For the text-containing cell, return its midpoint in (X, Y) coordinate format. 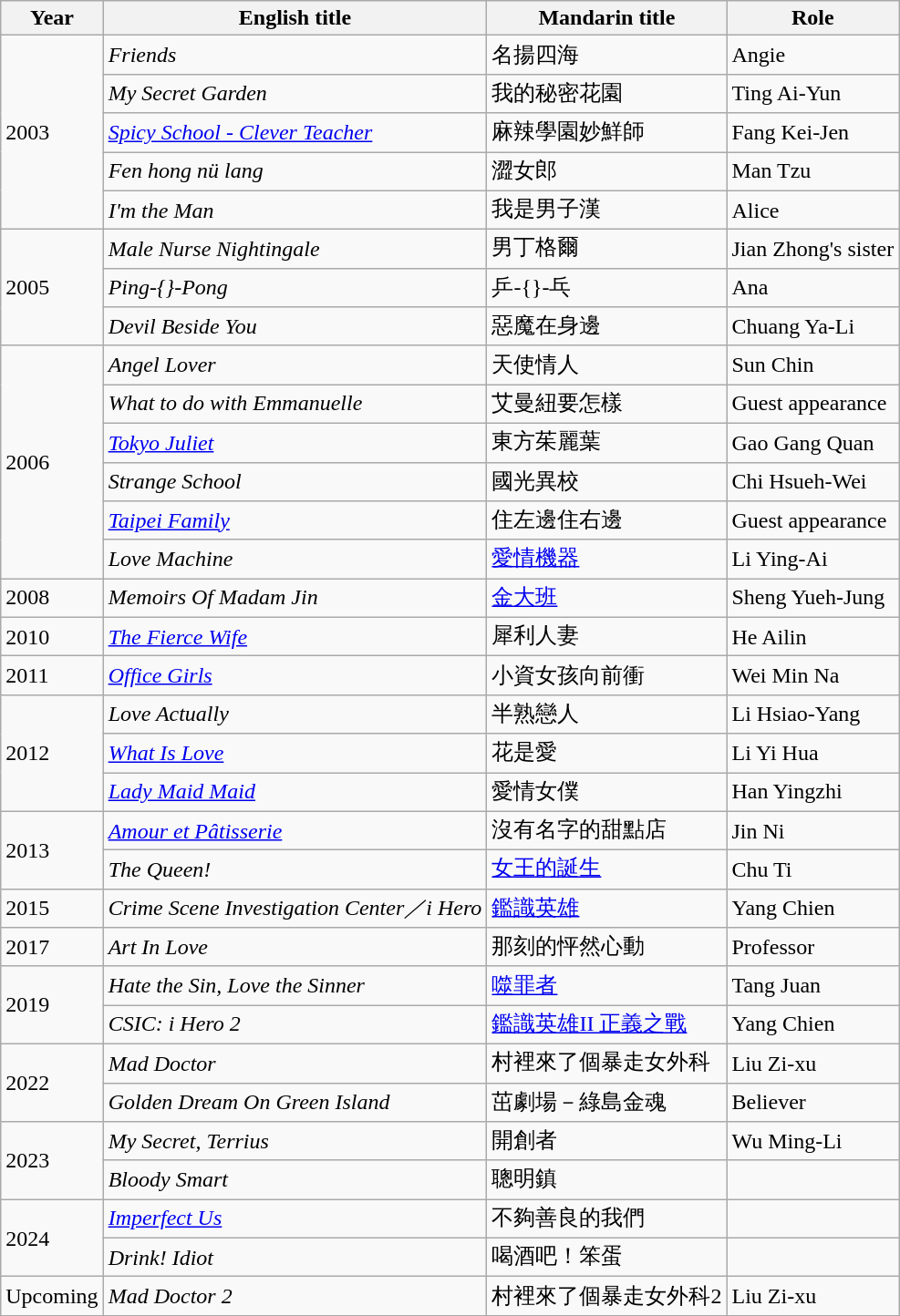
Memoirs Of Madam Jin (295, 598)
Ana (813, 288)
愛情女僕 (607, 793)
He Ailin (813, 636)
東方茱麗葉 (607, 443)
I'm the Man (295, 210)
犀利人妻 (607, 636)
Mandarin title (607, 18)
Professor (813, 948)
茁劇場－綠島金魂 (607, 1103)
2013 (52, 849)
Spicy School - Clever Teacher (295, 133)
國光異校 (607, 481)
Wei Min Na (813, 676)
Golden Dream On Green Island (295, 1103)
Role (813, 18)
Jin Ni (813, 831)
村裡來了個暴走女外科 (607, 1063)
Li Hsiao-Yang (813, 715)
Hate the Sin, Love the Sinner (295, 986)
聰明鎮 (607, 1179)
Fen hong nü lang (295, 171)
2005 (52, 288)
2019 (52, 1004)
鑑識英雄II 正義之戰 (607, 1024)
Love Machine (295, 560)
Chuang Ya-Li (813, 326)
惡魔在身邊 (607, 326)
Angel Lover (295, 365)
Devil Beside You (295, 326)
Sun Chin (813, 365)
Male Nurse Nightingale (295, 250)
Crime Scene Investigation Center／i Hero (295, 908)
Angie (813, 55)
2023 (52, 1161)
喝酒吧！笨蛋 (607, 1258)
愛情機器 (607, 560)
Art In Love (295, 948)
Year (52, 18)
Taipei Family (295, 521)
Office Girls (295, 676)
不夠善良的我們 (607, 1219)
花是愛 (607, 753)
鑑識英雄 (607, 908)
我的秘密花園 (607, 93)
What Is Love (295, 753)
名揚四海 (607, 55)
Li Yi Hua (813, 753)
My Secret Garden (295, 93)
2017 (52, 948)
小資女孩向前衝 (607, 676)
Upcoming (52, 1296)
Chi Hsueh-Wei (813, 481)
The Fierce Wife (295, 636)
Tang Juan (813, 986)
Tokyo Juliet (295, 443)
2003 (52, 133)
2015 (52, 908)
Man Tzu (813, 171)
Drink! Idiot (295, 1258)
Love Actually (295, 715)
Bloody Smart (295, 1179)
金大班 (607, 598)
Li Ying-Ai (813, 560)
Mad Doctor 2 (295, 1296)
Imperfect Us (295, 1219)
2024 (52, 1238)
沒有名字的甜點店 (607, 831)
艾曼紐要怎樣 (607, 405)
The Queen! (295, 869)
CSIC: i Hero 2 (295, 1024)
半熟戀人 (607, 715)
那刻的怦然心動 (607, 948)
2022 (52, 1083)
Chu Ti (813, 869)
Ting Ai-Yun (813, 93)
噬罪者 (607, 986)
男丁格爾 (607, 250)
Strange School (295, 481)
開創者 (607, 1141)
My Secret, Terrius (295, 1141)
Believer (813, 1103)
English title (295, 18)
乒-{}-乓 (607, 288)
Sheng Yueh-Jung (813, 598)
2012 (52, 753)
Han Yingzhi (813, 793)
2011 (52, 676)
Fang Kei-Jen (813, 133)
Alice (813, 210)
麻辣學園妙鮮師 (607, 133)
Gao Gang Quan (813, 443)
2010 (52, 636)
澀女郎 (607, 171)
天使情人 (607, 365)
Wu Ming-Li (813, 1141)
Mad Doctor (295, 1063)
Lady Maid Maid (295, 793)
我是男子漢 (607, 210)
What to do with Emmanuelle (295, 405)
2006 (52, 461)
Amour et Pâtisserie (295, 831)
女王的誕生 (607, 869)
Friends (295, 55)
Jian Zhong's sister (813, 250)
村裡來了個暴走女外科2 (607, 1296)
2008 (52, 598)
住左邊住右邊 (607, 521)
Ping-{}-Pong (295, 288)
